Provide the (x, y) coordinate of the cell's center where the given text is located.  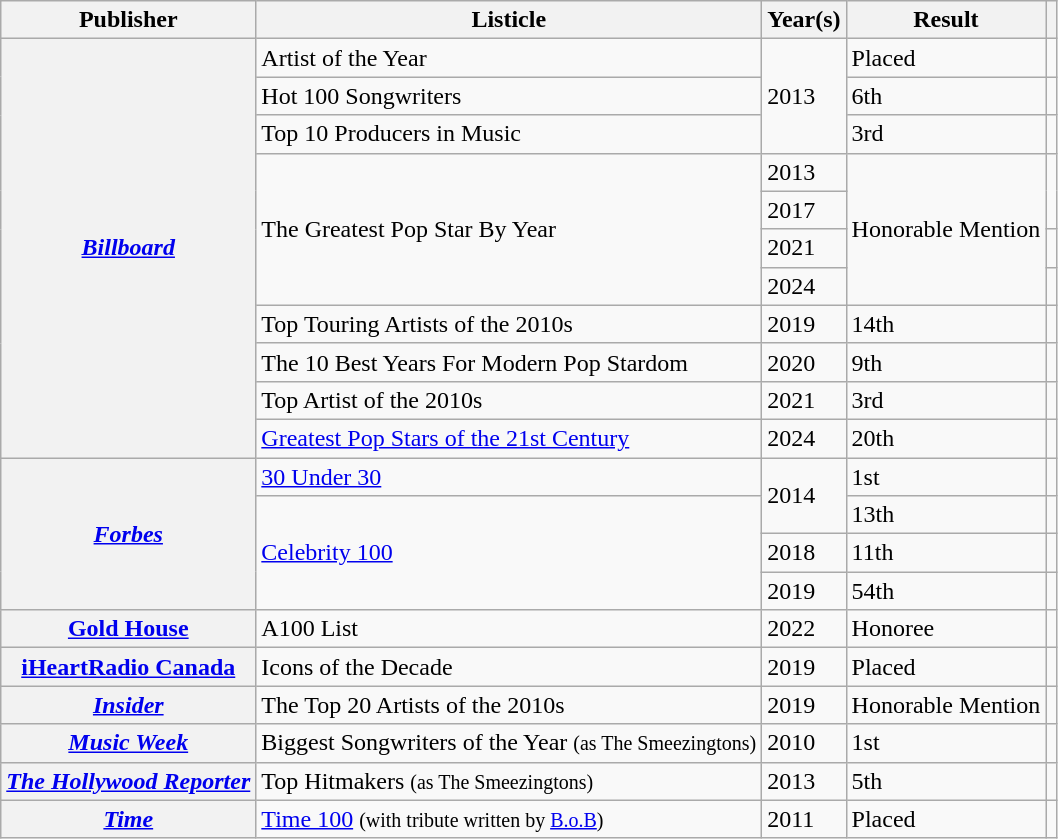
Honoree (946, 629)
Billboard (128, 248)
Gold House (128, 629)
Icons of the Decade (509, 667)
Celebrity 100 (509, 553)
Listicle (509, 20)
Publisher (128, 20)
The Hollywood Reporter (128, 781)
6th (946, 96)
Top Hitmakers (as The Smeezingtons) (509, 781)
Top Touring Artists of the 2010s (509, 324)
2011 (804, 819)
Time (128, 819)
Biggest Songwriters of the Year (as The Smeezingtons) (509, 743)
2020 (804, 362)
The Top 20 Artists of the 2010s (509, 705)
2014 (804, 496)
20th (946, 438)
Time 100 (with tribute written by B.o.B) (509, 819)
Result (946, 20)
14th (946, 324)
2018 (804, 553)
The Greatest Pop Star By Year (509, 229)
Top Artist of the 2010s (509, 400)
A100 List (509, 629)
Forbes (128, 534)
13th (946, 515)
9th (946, 362)
iHeartRadio Canada (128, 667)
Greatest Pop Stars of the 21st Century (509, 438)
30 Under 30 (509, 477)
Hot 100 Songwriters (509, 96)
Artist of the Year (509, 58)
Insider (128, 705)
The 10 Best Years For Modern Pop Stardom (509, 362)
Year(s) (804, 20)
Music Week (128, 743)
2010 (804, 743)
Top 10 Producers in Music (509, 134)
11th (946, 553)
2022 (804, 629)
2017 (804, 210)
54th (946, 591)
5th (946, 781)
